Identify which cell holds the provided text, then report its [X, Y] central coordinate. 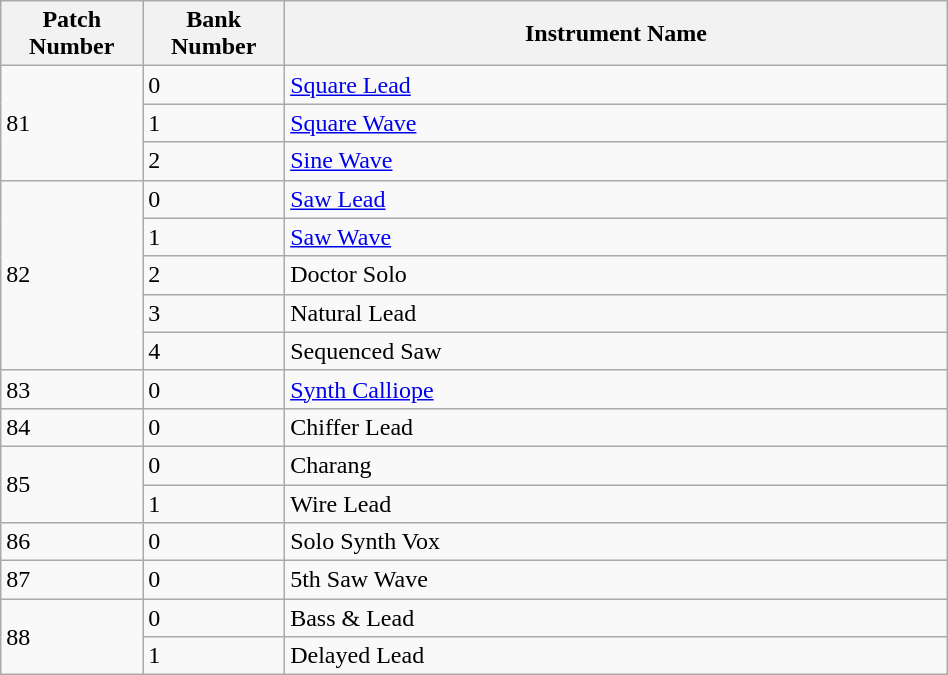
Delayed Lead [616, 656]
3 [214, 313]
Saw Lead [616, 199]
Patch Number [72, 34]
Doctor Solo [616, 275]
Bass & Lead [616, 618]
Sequenced Saw [616, 351]
81 [72, 123]
Synth Calliope [616, 389]
Square Wave [616, 123]
82 [72, 275]
83 [72, 389]
Chiffer Lead [616, 427]
86 [72, 542]
Instrument Name [616, 34]
Square Lead [616, 85]
84 [72, 427]
Bank Number [214, 34]
88 [72, 637]
4 [214, 351]
87 [72, 580]
85 [72, 484]
Charang [616, 465]
Wire Lead [616, 503]
Solo Synth Vox [616, 542]
Saw Wave [616, 237]
5th Saw Wave [616, 580]
Natural Lead [616, 313]
Sine Wave [616, 161]
